Provide the [x, y] coordinate of the cell's center where the given text is located.  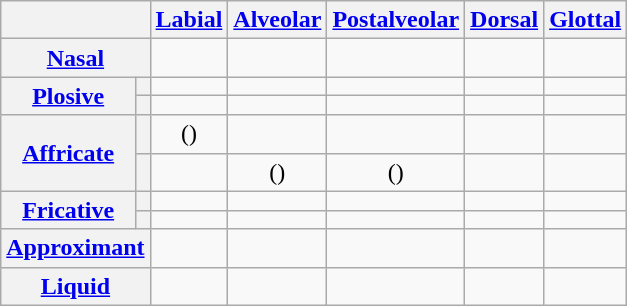
Dorsal [504, 20]
Plosive [68, 96]
Nasal [76, 58]
Labial [189, 20]
Fricative [68, 210]
Glottal [586, 20]
Liquid [76, 286]
Affricate [68, 153]
Alveolar [278, 20]
Postalveolar [396, 20]
Approximant [76, 248]
